Pinpoint the cell where the given text exists, returning its [x, y] midpoint coordinate. 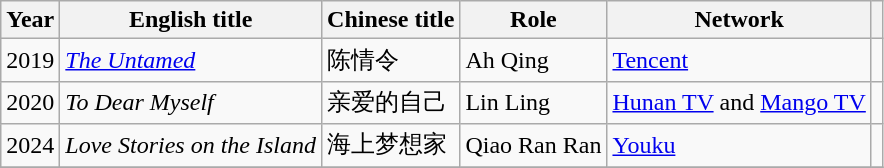
Year [30, 20]
Role [534, 20]
Love Stories on the Island [191, 146]
2019 [30, 60]
海上梦想家 [391, 146]
Lin Ling [534, 102]
The Untamed [191, 60]
Hunan TV and Mango TV [739, 102]
Chinese title [391, 20]
Qiao Ran Ran [534, 146]
To Dear Myself [191, 102]
Tencent [739, 60]
English title [191, 20]
2020 [30, 102]
Ah Qing [534, 60]
亲爱的自己 [391, 102]
Youku [739, 146]
陈情令 [391, 60]
2024 [30, 146]
Network [739, 20]
